Capture the cell that displays the provided text and extract its (x, y) central coordinate. 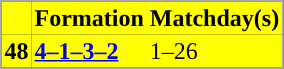
48 (17, 50)
1–26 (214, 50)
Matchday(s) (214, 18)
Formation (90, 18)
4–1–3–2 (90, 50)
